Capture the cell that displays the provided text and extract its (x, y) central coordinate. 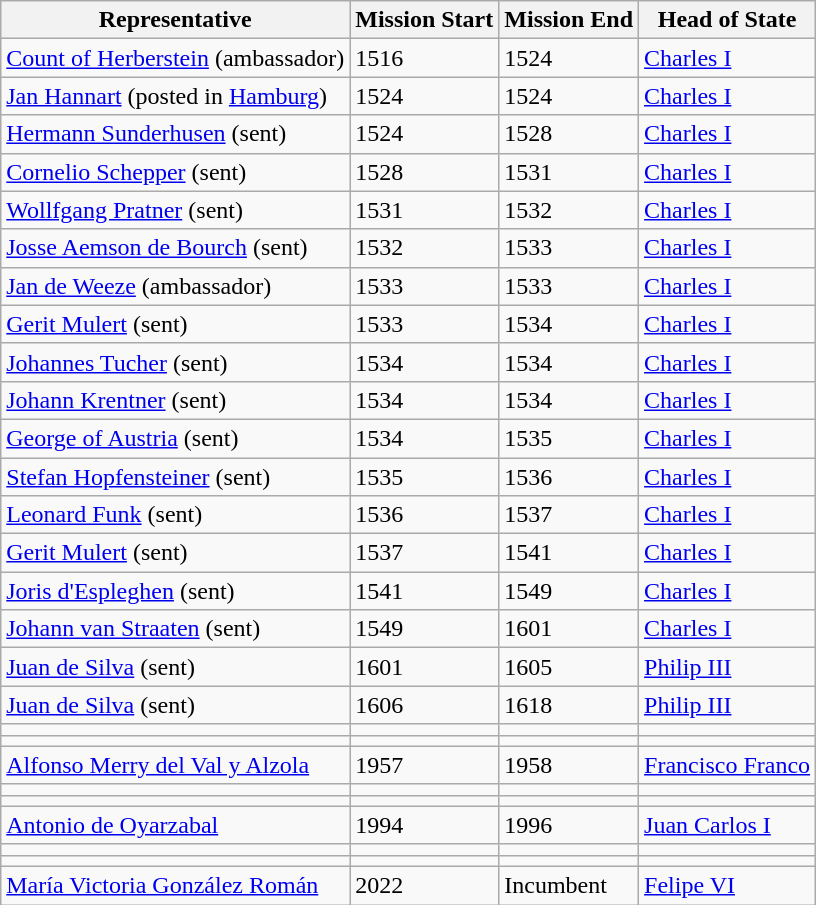
María Victoria González Román (176, 885)
Alfonso Merry del Val y Alzola (176, 765)
1516 (424, 58)
1618 (569, 705)
Wollfgang Pratner (sent) (176, 210)
1606 (424, 705)
Johannes Tucher (sent) (176, 362)
Jan Hannart (posted in Hamburg) (176, 96)
Felipe VI (728, 885)
Juan Carlos I (728, 825)
Count of Herberstein (ambassador) (176, 58)
Johann Krentner (sent) (176, 400)
Hermann Sunderhusen (sent) (176, 134)
Jan de Weeze (ambassador) (176, 286)
Cornelio Schepper (sent) (176, 172)
Representative (176, 20)
Mission End (569, 20)
Francisco Franco (728, 765)
1996 (569, 825)
Johann van Straaten (sent) (176, 629)
Head of State (728, 20)
Incumbent (569, 885)
Josse Aemson de Bourch (sent) (176, 248)
2022 (424, 885)
George of Austria (sent) (176, 438)
Mission Start (424, 20)
1957 (424, 765)
Leonard Funk (sent) (176, 515)
Antonio de Oyarzabal (176, 825)
Stefan Hopfensteiner (sent) (176, 477)
1994 (424, 825)
1958 (569, 765)
1605 (569, 667)
Joris d'Espleghen (sent) (176, 591)
